For the text-containing cell, return its midpoint in [X, Y] coordinate format. 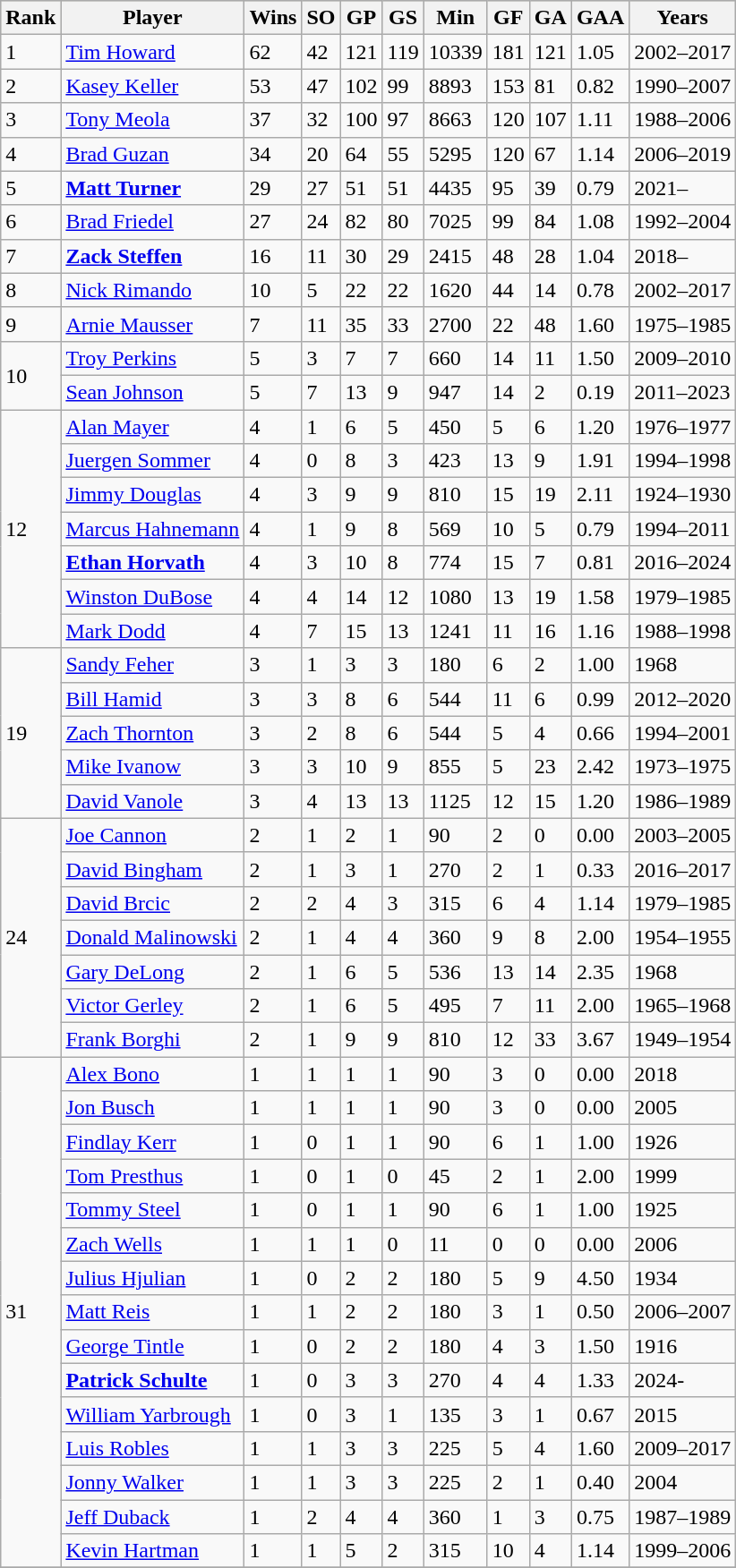
Tom Presthus [152, 1176]
423 [455, 461]
Findlay Kerr [152, 1142]
95 [509, 188]
28 [550, 256]
0.19 [600, 392]
Alex Bono [152, 1074]
23 [550, 767]
Zach Wells [152, 1244]
4435 [455, 188]
2018 [682, 1074]
80 [403, 222]
Zack Steffen [152, 256]
Kasey Keller [152, 86]
4.50 [600, 1278]
Sean Johnson [152, 392]
1949–1954 [682, 1040]
97 [403, 120]
7025 [455, 222]
1924–1930 [682, 495]
Gary DeLong [152, 971]
1954–1955 [682, 937]
660 [455, 358]
1994–2011 [682, 529]
53 [273, 86]
2.42 [600, 767]
Frank Borghi [152, 1040]
47 [321, 86]
0.33 [600, 869]
2700 [455, 324]
2.11 [600, 495]
Donald Malinowski [152, 937]
10339 [455, 52]
1.08 [600, 222]
81 [550, 86]
2009–2017 [682, 1448]
2011–2023 [682, 392]
0.82 [600, 86]
1.11 [600, 120]
62 [273, 52]
42 [321, 52]
45 [455, 1176]
0.50 [600, 1312]
2006–2019 [682, 154]
1.05 [600, 52]
David Bingham [152, 869]
SO [321, 18]
2005 [682, 1108]
Brad Guzan [152, 154]
Jimmy Douglas [152, 495]
2016–2017 [682, 869]
1.91 [600, 461]
1965–1968 [682, 1006]
8893 [455, 86]
536 [455, 971]
181 [509, 52]
2003–2005 [682, 835]
Sandy Feher [152, 665]
GF [509, 18]
Luis Robles [152, 1448]
Mike Ivanow [152, 767]
107 [550, 120]
153 [509, 86]
1916 [682, 1346]
Tony Meola [152, 120]
Patrick Schulte [152, 1380]
2024- [682, 1380]
David Brcic [152, 903]
1975–1985 [682, 324]
569 [455, 529]
Arnie Mausser [152, 324]
31 [30, 1312]
1992–2004 [682, 222]
Winston DuBose [152, 597]
67 [550, 154]
Tim Howard [152, 52]
Matt Reis [152, 1312]
Julius Hjulian [152, 1278]
119 [403, 52]
1994–2001 [682, 733]
0.40 [600, 1482]
1620 [455, 290]
George Tintle [152, 1346]
39 [550, 188]
Marcus Hahnemann [152, 529]
34 [273, 154]
1987–1989 [682, 1517]
Matt Turner [152, 188]
1990–2007 [682, 86]
Mark Dodd [152, 631]
20 [321, 154]
32 [321, 120]
64 [362, 154]
Years [682, 18]
Jon Busch [152, 1108]
774 [455, 563]
1988–2006 [682, 120]
0.81 [600, 563]
30 [362, 256]
0.67 [600, 1414]
Brad Friedel [152, 222]
1.58 [600, 597]
2006 [682, 1244]
Tommy Steel [152, 1210]
Kevin Hartman [152, 1551]
1999 [682, 1176]
Rank [30, 18]
Troy Perkins [152, 358]
Jonny Walker [152, 1482]
Ethan Horvath [152, 563]
0.66 [600, 733]
Nick Rimando [152, 290]
William Yarbrough [152, 1414]
1988–1998 [682, 631]
Bill Hamid [152, 699]
2018– [682, 256]
44 [509, 290]
Juergen Sommer [152, 461]
David Vanole [152, 801]
Jeff Duback [152, 1517]
0.75 [600, 1517]
35 [362, 324]
Zach Thornton [152, 733]
Wins [273, 18]
Player [152, 18]
2004 [682, 1482]
Joe Cannon [152, 835]
2012–2020 [682, 699]
100 [362, 120]
Alan Mayer [152, 427]
1999–2006 [682, 1551]
102 [362, 86]
947 [455, 392]
82 [362, 222]
2006–2007 [682, 1312]
GS [403, 18]
1926 [682, 1142]
3.67 [600, 1040]
2009–2010 [682, 358]
1973–1975 [682, 767]
1976–1977 [682, 427]
GA [550, 18]
855 [455, 767]
0.78 [600, 290]
1986–1989 [682, 801]
2415 [455, 256]
495 [455, 1006]
1125 [455, 801]
1.04 [600, 256]
Min [455, 18]
450 [455, 427]
1241 [455, 631]
1994–1998 [682, 461]
GP [362, 18]
1.33 [600, 1380]
1925 [682, 1210]
GAA [600, 18]
Victor Gerley [152, 1006]
2015 [682, 1414]
1080 [455, 597]
2.35 [600, 971]
135 [455, 1414]
1.16 [600, 631]
5295 [455, 154]
2021– [682, 188]
37 [273, 120]
1934 [682, 1278]
8663 [455, 120]
0.99 [600, 699]
2016–2024 [682, 563]
84 [550, 222]
55 [403, 154]
